From the cell containing the given text, extract its center point as [x, y] coordinate. 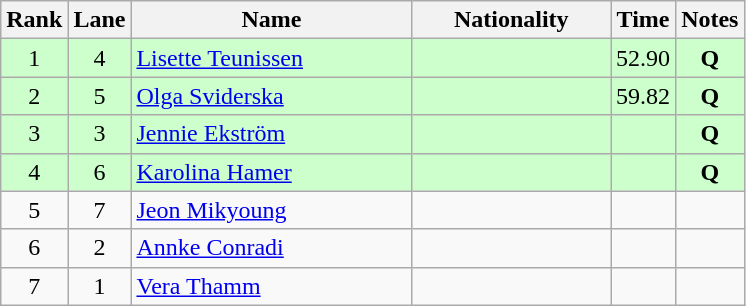
Notes [710, 20]
Jeon Mikyoung [272, 210]
Lane [100, 20]
Nationality [512, 20]
Time [644, 20]
Annke Conradi [272, 248]
52.90 [644, 58]
Jennie Ekström [272, 134]
Karolina Hamer [272, 172]
Vera Thamm [272, 286]
Lisette Teunissen [272, 58]
59.82 [644, 96]
Olga Sviderska [272, 96]
Name [272, 20]
Rank [34, 20]
